From the cell containing the given text, extract its center point as (X, Y) coordinate. 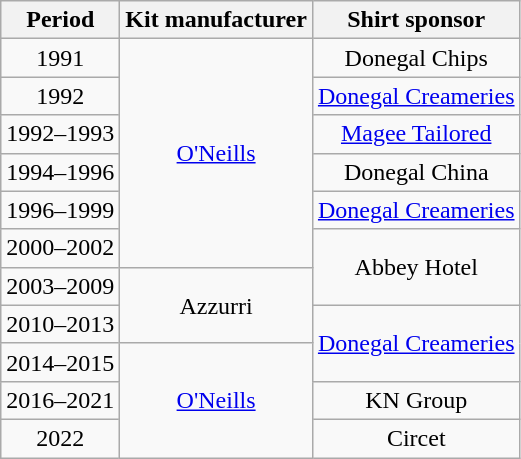
Donegal China (416, 172)
Abbey Hotel (416, 267)
2010–2013 (60, 324)
1992 (60, 96)
Azzurri (216, 305)
Magee Tailored (416, 134)
2014–2015 (60, 362)
Shirt sponsor (416, 20)
Donegal Chips (416, 58)
1996–1999 (60, 210)
2016–2021 (60, 400)
2022 (60, 438)
Circet (416, 438)
2003–2009 (60, 286)
1991 (60, 58)
2000–2002 (60, 248)
Period (60, 20)
Kit manufacturer (216, 20)
KN Group (416, 400)
1994–1996 (60, 172)
1992–1993 (60, 134)
